Return [X, Y] of the center of cell containing provided text 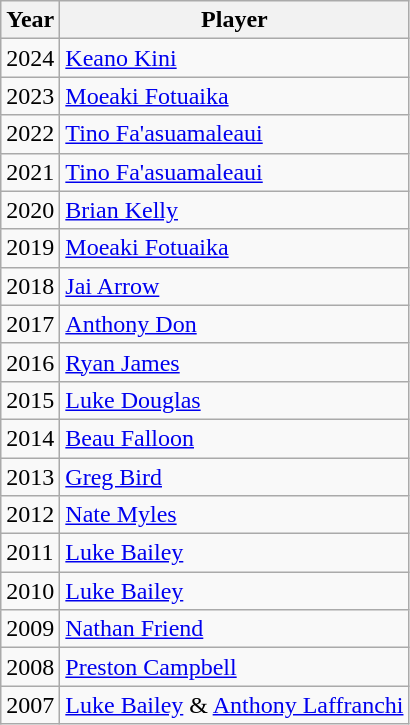
2018 [30, 286]
2009 [30, 629]
Preston Campbell [234, 667]
2015 [30, 400]
Player [234, 20]
2014 [30, 438]
Anthony Don [234, 324]
Nathan Friend [234, 629]
2020 [30, 210]
Luke Douglas [234, 400]
2017 [30, 324]
2011 [30, 553]
2007 [30, 705]
2024 [30, 58]
2012 [30, 515]
Nate Myles [234, 515]
Luke Bailey & Anthony Laffranchi [234, 705]
2023 [30, 96]
Jai Arrow [234, 286]
2022 [30, 134]
Brian Kelly [234, 210]
Year [30, 20]
Ryan James [234, 362]
2013 [30, 477]
2016 [30, 362]
2008 [30, 667]
2019 [30, 248]
Keano Kini [234, 58]
2010 [30, 591]
2021 [30, 172]
Beau Falloon [234, 438]
Greg Bird [234, 477]
